Detect which cell encompasses the target text, then output its (x, y) center coordinate. 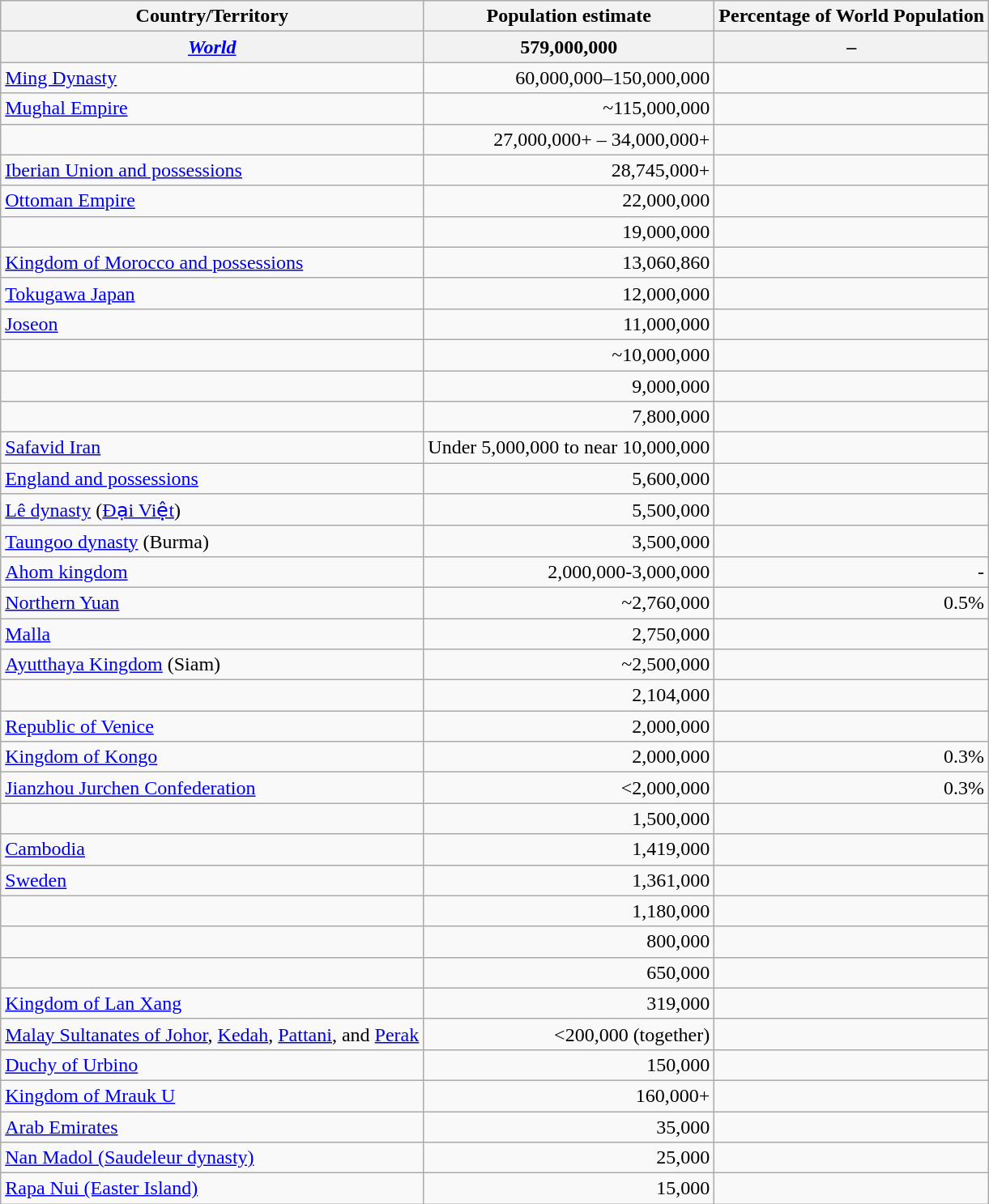
Tokugawa Japan (212, 293)
35,000 (569, 1126)
12,000,000 (569, 293)
Duchy of Urbino (212, 1065)
Lê dynasty (Đại Việt) (212, 510)
Cambodia (212, 849)
Malay Sultanates of Johor, Kedah, Pattani, and Perak (212, 1034)
Iberian Union and possessions (212, 170)
2,000,000-3,000,000 (569, 572)
– (852, 47)
319,000 (569, 1003)
28,745,000+ (569, 170)
1,180,000 (569, 911)
Ayutthaya Kingdom (Siam) (212, 665)
Kingdom of Lan Xang (212, 1003)
Joseon (212, 324)
Ottoman Empire (212, 201)
650,000 (569, 972)
- (852, 572)
Kingdom of Kongo (212, 757)
22,000,000 (569, 201)
27,000,000+ – 34,000,000+ (569, 139)
Arab Emirates (212, 1126)
~10,000,000 (569, 355)
Sweden (212, 880)
1,500,000 (569, 819)
160,000+ (569, 1096)
Kingdom of Morocco and possessions (212, 262)
Country/Territory (212, 16)
Ahom kingdom (212, 572)
800,000 (569, 942)
9,000,000 (569, 386)
3,500,000 (569, 541)
~115,000,000 (569, 108)
World (212, 47)
7,800,000 (569, 417)
1,361,000 (569, 880)
13,060,860 (569, 262)
~2,760,000 (569, 602)
<200,000 (together) (569, 1034)
~2,500,000 (569, 665)
579,000,000 (569, 47)
Jianzhou Jurchen Confederation (212, 788)
5,500,000 (569, 510)
Kingdom of Mrauk U (212, 1096)
Mughal Empire (212, 108)
15,000 (569, 1189)
Rapa Nui (Easter Island) (212, 1189)
11,000,000 (569, 324)
1,419,000 (569, 849)
60,000,000–150,000,000 (569, 78)
Nan Madol (Saudeleur dynasty) (212, 1158)
England and possessions (212, 479)
Malla (212, 634)
Population estimate (569, 16)
19,000,000 (569, 232)
Republic of Venice (212, 726)
25,000 (569, 1158)
Safavid Iran (212, 448)
2,104,000 (569, 696)
150,000 (569, 1065)
Ming Dynasty (212, 78)
Percentage of World Population (852, 16)
<2,000,000 (569, 788)
2,750,000 (569, 634)
Under 5,000,000 to near 10,000,000 (569, 448)
0.5% (852, 602)
5,600,000 (569, 479)
Taungoo dynasty (Burma) (212, 541)
Northern Yuan (212, 602)
